Scan for the cell matching the given text and deliver its (X, Y) coordinate at center. 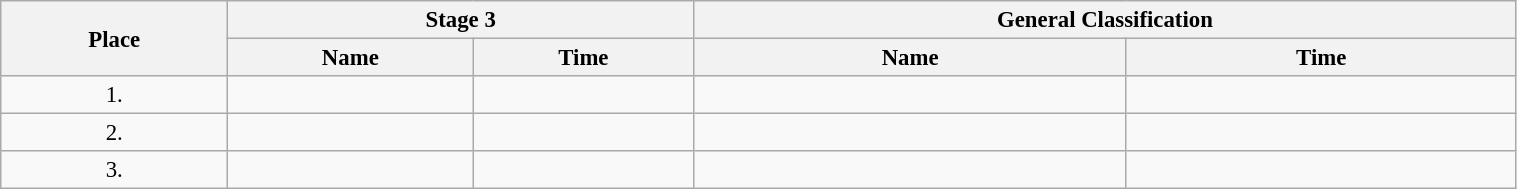
2. (114, 133)
1. (114, 95)
Place (114, 38)
Stage 3 (461, 20)
3. (114, 170)
General Classification (1105, 20)
